Extract the [X, Y] coordinate from the center of the cell holding the provided text.  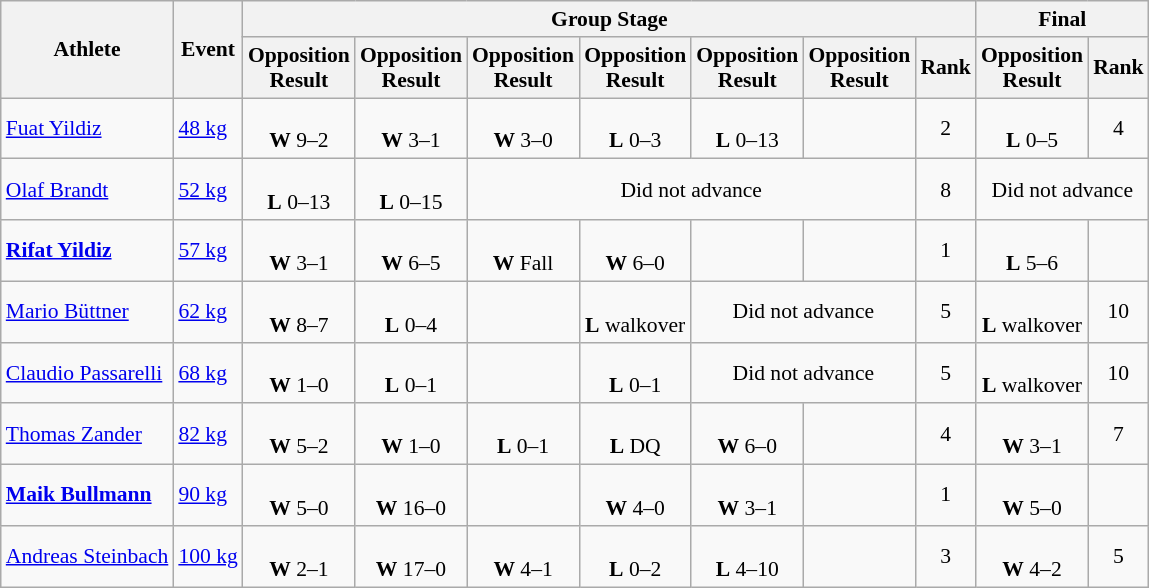
Athlete [88, 50]
Event [208, 50]
L 0–4 [411, 312]
57 kg [208, 250]
Rifat Yildiz [88, 250]
82 kg [208, 434]
48 kg [208, 128]
W Fall [523, 250]
Olaf Brandt [88, 190]
L 0–3 [635, 128]
W 8–7 [299, 312]
8 [946, 190]
W 16–0 [411, 496]
L DQ [635, 434]
W 4–0 [635, 496]
100 kg [208, 556]
L 0–2 [635, 556]
Fuat Yildiz [88, 128]
W 4–2 [1032, 556]
Maik Bullmann [88, 496]
Final [1062, 19]
2 [946, 128]
62 kg [208, 312]
90 kg [208, 496]
W 4–1 [523, 556]
7 [1118, 434]
52 kg [208, 190]
W 9–2 [299, 128]
Mario Büttner [88, 312]
Thomas Zander [88, 434]
L 5–6 [1032, 250]
W 6–5 [411, 250]
L 4–10 [747, 556]
Andreas Steinbach [88, 556]
W 3–0 [523, 128]
Claudio Passarelli [88, 372]
Group Stage [610, 19]
3 [946, 556]
W 2–1 [299, 556]
W 5–2 [299, 434]
L 0–15 [411, 190]
68 kg [208, 372]
W 17–0 [411, 556]
L 0–5 [1032, 128]
